From the cell containing the given text, extract its center point as (X, Y) coordinate. 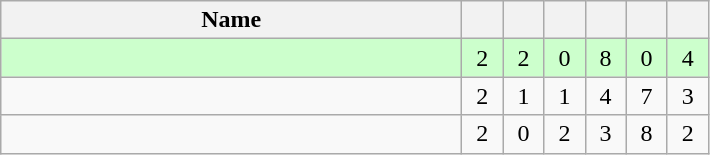
7 (646, 96)
Name (232, 20)
